Pinpoint the cell where the given text exists, returning its (X, Y) midpoint coordinate. 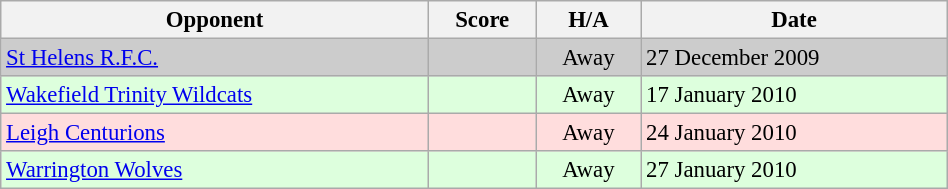
H/A (588, 20)
Date (794, 20)
17 January 2010 (794, 95)
27 January 2010 (794, 170)
St Helens R.F.C. (215, 58)
Score (482, 20)
24 January 2010 (794, 133)
Leigh Centurions (215, 133)
Opponent (215, 20)
Wakefield Trinity Wildcats (215, 95)
Warrington Wolves (215, 170)
27 December 2009 (794, 58)
